Determine the [X, Y] coordinate at the center of the cell enclosing the given text.  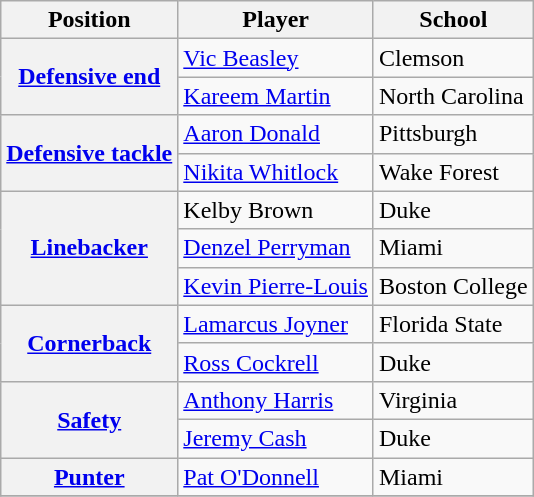
Pat O'Donnell [276, 477]
Ross Cockrell [276, 362]
Kevin Pierre-Louis [276, 286]
Aaron Donald [276, 134]
Linebacker [90, 248]
Kareem Martin [276, 96]
Lamarcus Joyner [276, 324]
Wake Forest [453, 172]
North Carolina [453, 96]
Nikita Whitlock [276, 172]
Position [90, 20]
Jeremy Cash [276, 438]
Player [276, 20]
Pittsburgh [453, 134]
Denzel Perryman [276, 248]
Anthony Harris [276, 400]
Virginia [453, 400]
Safety [90, 419]
Punter [90, 477]
Florida State [453, 324]
Kelby Brown [276, 210]
School [453, 20]
Defensive end [90, 77]
Cornerback [90, 343]
Defensive tackle [90, 153]
Boston College [453, 286]
Vic Beasley [276, 58]
Clemson [453, 58]
